Determine the (X, Y) coordinate at the center of the cell enclosing the given text.  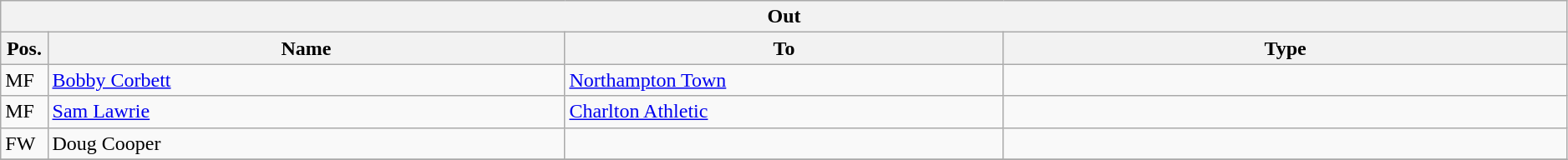
FW (24, 143)
Northampton Town (784, 80)
To (784, 48)
Name (306, 48)
Bobby Corbett (306, 80)
Sam Lawrie (306, 112)
Doug Cooper (306, 143)
Pos. (24, 48)
Charlton Athletic (784, 112)
Type (1285, 48)
Out (784, 17)
